From the cell containing the given text, extract its center point as (x, y) coordinate. 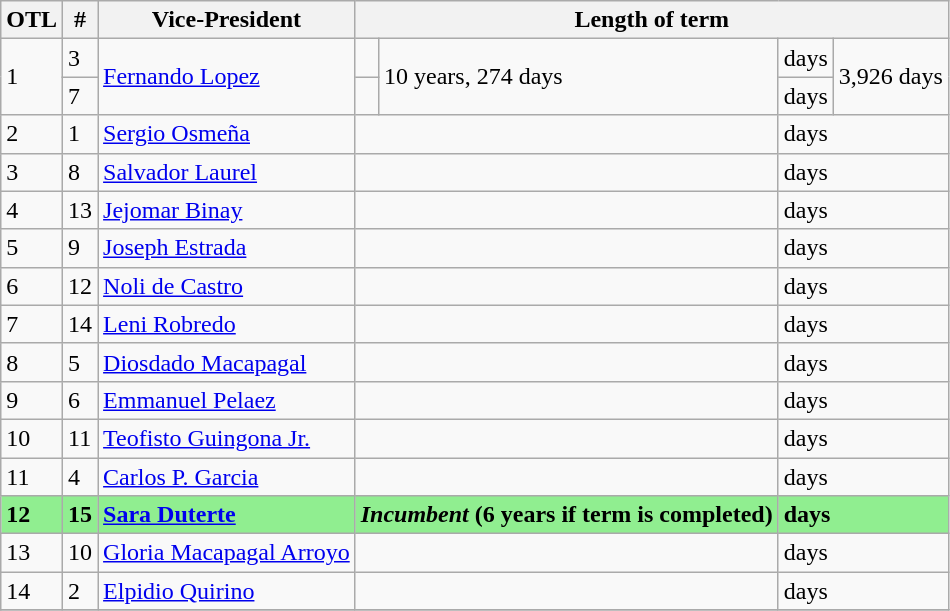
3,926 days (890, 77)
Teofisto Guingona Jr. (227, 438)
Gloria Macapagal Arroyo (227, 553)
Sergio Osmeña (227, 134)
Jejomar Binay (227, 210)
Vice-President (227, 20)
Emmanuel Pelaez (227, 400)
Noli de Castro (227, 286)
Joseph Estrada (227, 248)
10 years, 274 days (579, 77)
Salvador Laurel (227, 172)
Elpidio Quirino (227, 591)
Length of term (652, 20)
Leni Robredo (227, 324)
Incumbent (6 years if term is completed) (566, 515)
15 (80, 515)
Carlos P. Garcia (227, 477)
Sara Duterte (227, 515)
OTL (32, 20)
Fernando Lopez (227, 77)
Diosdado Macapagal (227, 362)
# (80, 20)
